From the cell containing the given text, extract its center point as [X, Y] coordinate. 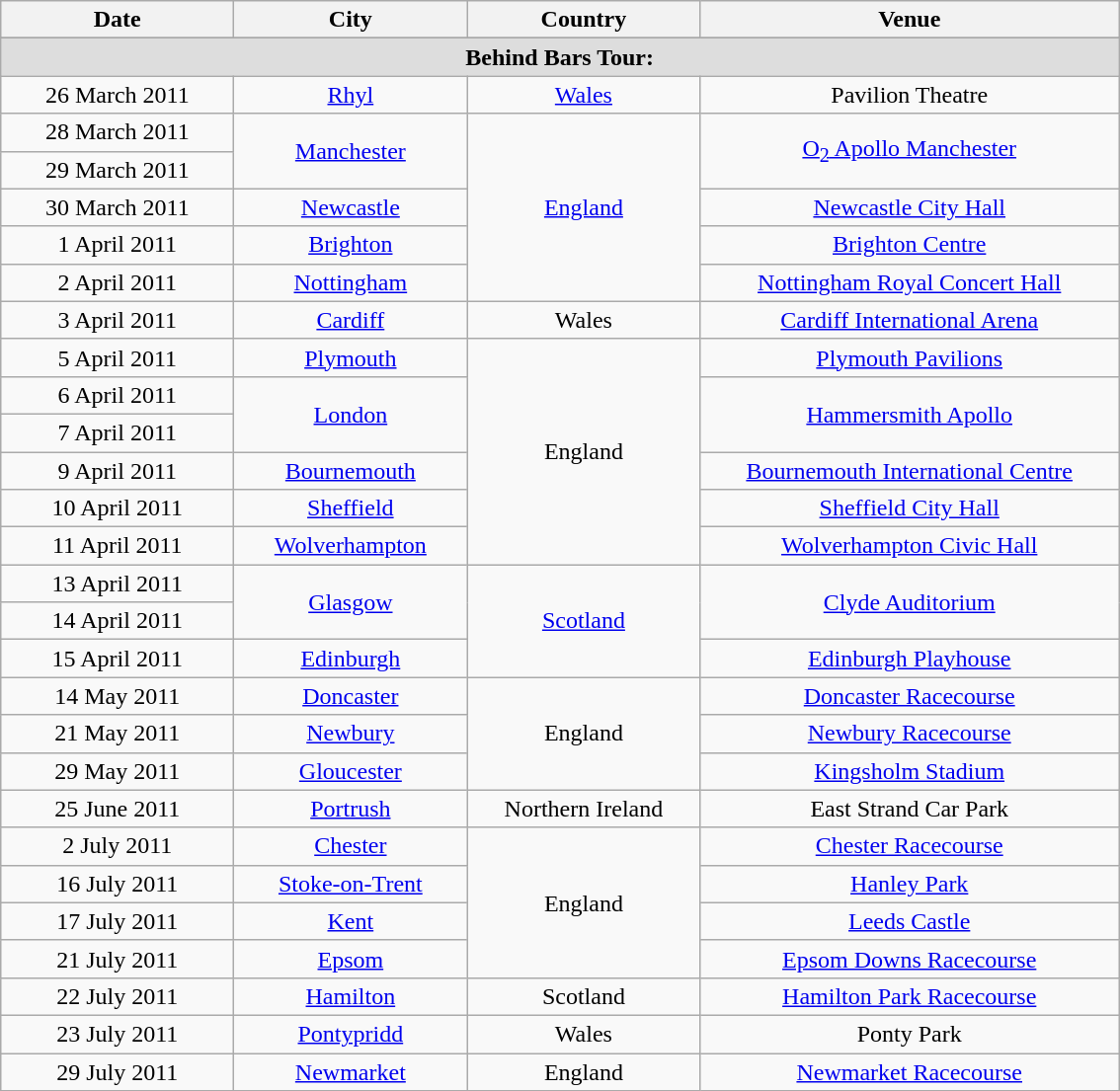
Edinburgh Playhouse [910, 659]
21 July 2011 [118, 959]
5 April 2011 [118, 357]
Hanley Park [910, 884]
Stoke-on-Trent [351, 884]
Behind Bars Tour: [560, 57]
Northern Ireland [584, 809]
Clyde Auditorium [910, 602]
Epsom Downs Racecourse [910, 959]
3 April 2011 [118, 320]
Date [118, 20]
O2 Apollo Manchester [910, 151]
9 April 2011 [118, 471]
Hammersmith Apollo [910, 414]
Doncaster Racecourse [910, 696]
Chester Racecourse [910, 846]
10 April 2011 [118, 508]
Manchester [351, 151]
Leeds Castle [910, 921]
City [351, 20]
Venue [910, 20]
Gloucester [351, 771]
Hamilton [351, 996]
Doncaster [351, 696]
16 July 2011 [118, 884]
Epsom [351, 959]
Nottingham [351, 282]
1 April 2011 [118, 245]
Country [584, 20]
25 June 2011 [118, 809]
Brighton [351, 245]
21 May 2011 [118, 734]
Plymouth [351, 357]
23 July 2011 [118, 1034]
Bournemouth [351, 471]
13 April 2011 [118, 584]
Rhyl [351, 95]
Newbury Racecourse [910, 734]
Newmarket Racecourse [910, 1071]
11 April 2011 [118, 546]
Ponty Park [910, 1034]
26 March 2011 [118, 95]
Nottingham Royal Concert Hall [910, 282]
Portrush [351, 809]
Wolverhampton [351, 546]
Sheffield City Hall [910, 508]
Kingsholm Stadium [910, 771]
30 March 2011 [118, 207]
2 April 2011 [118, 282]
Newmarket [351, 1071]
28 March 2011 [118, 132]
London [351, 414]
14 April 2011 [118, 621]
Kent [351, 921]
East Strand Car Park [910, 809]
Hamilton Park Racecourse [910, 996]
Newbury [351, 734]
29 March 2011 [118, 170]
Wolverhampton Civic Hall [910, 546]
Chester [351, 846]
Brighton Centre [910, 245]
15 April 2011 [118, 659]
Glasgow [351, 602]
14 May 2011 [118, 696]
Pavilion Theatre [910, 95]
22 July 2011 [118, 996]
Pontypridd [351, 1034]
Bournemouth International Centre [910, 471]
29 July 2011 [118, 1071]
Plymouth Pavilions [910, 357]
Cardiff [351, 320]
7 April 2011 [118, 432]
Edinburgh [351, 659]
2 July 2011 [118, 846]
Cardiff International Arena [910, 320]
Newcastle [351, 207]
29 May 2011 [118, 771]
Newcastle City Hall [910, 207]
17 July 2011 [118, 921]
Sheffield [351, 508]
6 April 2011 [118, 395]
